Scan for the cell matching the given text and deliver its [X, Y] coordinate at center. 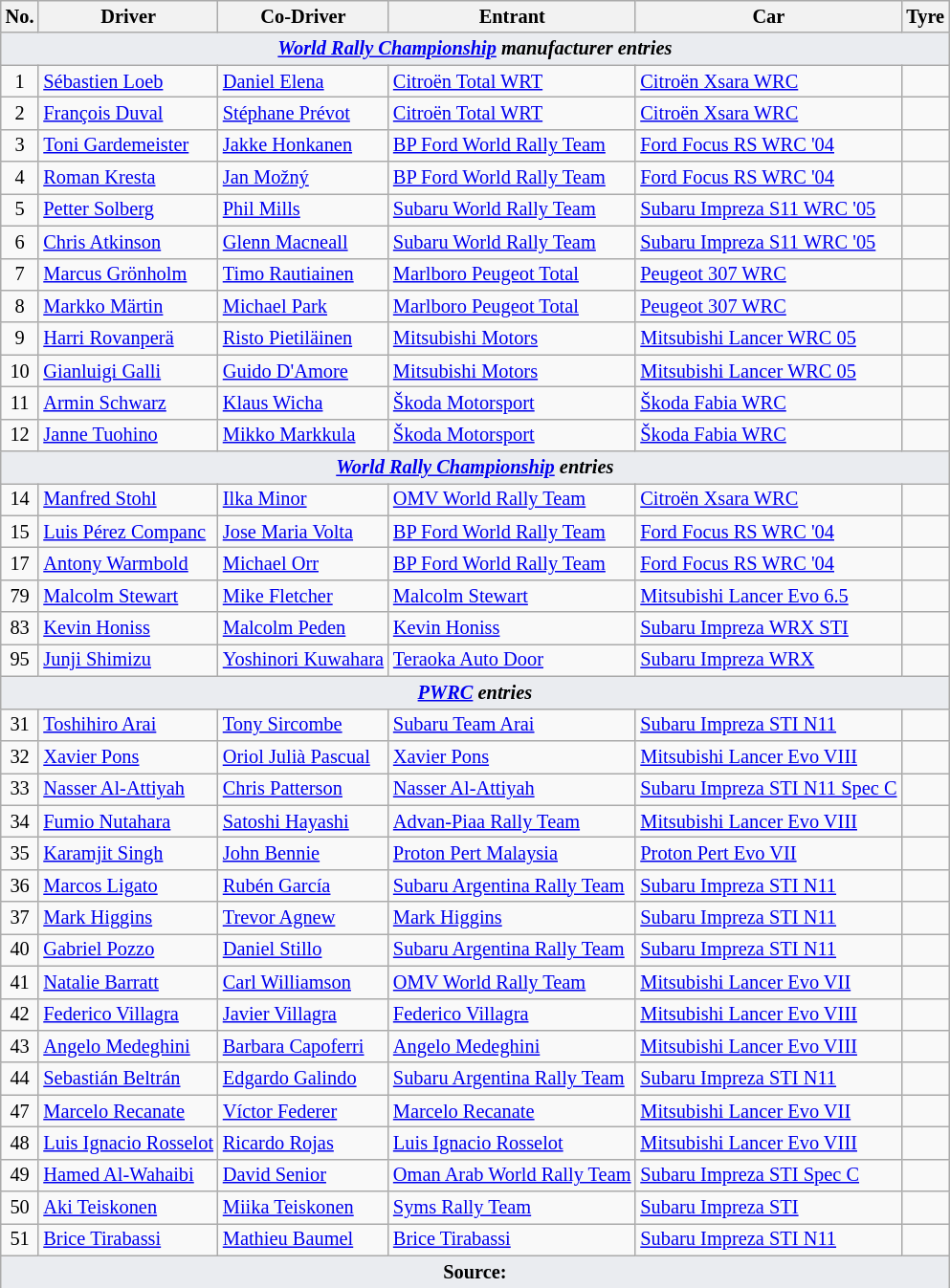
Mitsubishi Lancer Evo 6.5 [768, 596]
33 [20, 789]
Fumio Nutahara [128, 821]
Jan Možný [303, 178]
42 [20, 1015]
Glenn Macneall [303, 242]
Marcos Ligato [128, 885]
43 [20, 1046]
Entrant [512, 16]
Luis Pérez Companc [128, 532]
3 [20, 145]
Advan-Piaa Rally Team [512, 821]
12 [20, 435]
9 [20, 338]
Aki Teiskonen [128, 1208]
Driver [128, 16]
8 [20, 306]
17 [20, 563]
Co-Driver [303, 16]
Carl Williamson [303, 982]
Subaru Impreza STI [768, 1208]
Teraoka Auto Door [512, 660]
Syms Rally Team [512, 1208]
Natalie Barratt [128, 982]
Daniel Stillo [303, 950]
Armin Schwarz [128, 403]
Markko Märtin [128, 306]
15 [20, 532]
2 [20, 113]
5 [20, 209]
Janne Tuohino [128, 435]
Daniel Elena [303, 81]
Malcolm Peden [303, 628]
Jakke Honkanen [303, 145]
Trevor Agnew [303, 918]
Risto Pietiläinen [303, 338]
Proton Pert Malaysia [512, 853]
36 [20, 885]
Karamjit Singh [128, 853]
Subaru Team Arai [512, 725]
Barbara Capoferri [303, 1046]
Source: [475, 1272]
10 [20, 371]
Michael Orr [303, 563]
Stéphane Prévot [303, 113]
Proton Pert Evo VII [768, 853]
World Rally Championship manufacturer entries [475, 49]
Tony Sircombe [303, 725]
31 [20, 725]
John Bennie [303, 853]
Javier Villagra [303, 1015]
47 [20, 1111]
51 [20, 1239]
Subaru Impreza WRX STI [768, 628]
4 [20, 178]
Yoshinori Kuwahara [303, 660]
François Duval [128, 113]
Mathieu Baumel [303, 1239]
49 [20, 1175]
Petter Solberg [128, 209]
40 [20, 950]
Edgardo Galindo [303, 1079]
Gianluigi Galli [128, 371]
41 [20, 982]
83 [20, 628]
35 [20, 853]
Sébastien Loeb [128, 81]
Harri Rovanperä [128, 338]
Ricardo Rojas [303, 1143]
No. [20, 16]
Rubén García [303, 885]
7 [20, 274]
Phil Mills [303, 209]
14 [20, 499]
Satoshi Hayashi [303, 821]
11 [20, 403]
Marcus Grönholm [128, 274]
50 [20, 1208]
PWRC entries [475, 692]
Car [768, 16]
Miika Teiskonen [303, 1208]
37 [20, 918]
1 [20, 81]
95 [20, 660]
Jose Maria Volta [303, 532]
Sebastián Beltrán [128, 1079]
World Rally Championship entries [475, 468]
Víctor Federer [303, 1111]
6 [20, 242]
48 [20, 1143]
Mike Fletcher [303, 596]
Hamed Al-Wahaibi [128, 1175]
Subaru Impreza WRX [768, 660]
Gabriel Pozzo [128, 950]
44 [20, 1079]
Oriol Julià Pascual [303, 756]
Ilka Minor [303, 499]
Mikko Markkula [303, 435]
Antony Warmbold [128, 563]
Timo Rautiainen [303, 274]
Oman Arab World Rally Team [512, 1175]
Michael Park [303, 306]
Junji Shimizu [128, 660]
Chris Patterson [303, 789]
Subaru Impreza STI Spec C [768, 1175]
Manfred Stohl [128, 499]
Toni Gardemeister [128, 145]
Toshihiro Arai [128, 725]
34 [20, 821]
79 [20, 596]
Klaus Wicha [303, 403]
32 [20, 756]
Chris Atkinson [128, 242]
Guido D'Amore [303, 371]
Tyre [925, 16]
David Senior [303, 1175]
Subaru Impreza STI N11 Spec C [768, 789]
Roman Kresta [128, 178]
